For the text-containing cell, return its midpoint in [x, y] coordinate format. 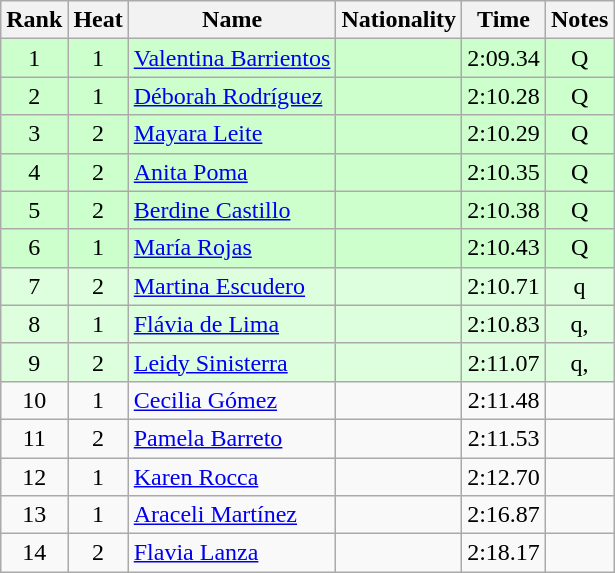
Flávia de Lima [232, 324]
Heat [98, 20]
2:11.07 [504, 362]
Déborah Rodríguez [232, 96]
Karen Rocca [232, 477]
Time [504, 20]
12 [34, 477]
2:10.38 [504, 210]
Leidy Sinisterra [232, 362]
Araceli Martínez [232, 515]
4 [34, 172]
Berdine Castillo [232, 210]
14 [34, 553]
6 [34, 248]
2:10.83 [504, 324]
2:10.29 [504, 134]
Anita Poma [232, 172]
2:18.17 [504, 553]
3 [34, 134]
Rank [34, 20]
2:11.53 [504, 438]
7 [34, 286]
Name [232, 20]
9 [34, 362]
11 [34, 438]
2:10.28 [504, 96]
10 [34, 400]
Notes [579, 20]
Flavia Lanza [232, 553]
Pamela Barreto [232, 438]
5 [34, 210]
Nationality [399, 20]
2:10.43 [504, 248]
2:12.70 [504, 477]
8 [34, 324]
2:09.34 [504, 58]
q [579, 286]
María Rojas [232, 248]
13 [34, 515]
2:16.87 [504, 515]
Cecilia Gómez [232, 400]
2:10.35 [504, 172]
Mayara Leite [232, 134]
2:11.48 [504, 400]
Valentina Barrientos [232, 58]
Martina Escudero [232, 286]
2:10.71 [504, 286]
